Output the (X, Y) coordinate of the center of the cell containing the given text.  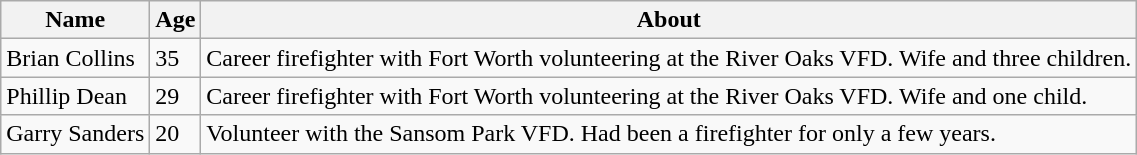
Career firefighter with Fort Worth volunteering at the River Oaks VFD. Wife and three children. (669, 58)
Garry Sanders (76, 134)
35 (176, 58)
Volunteer with the Sansom Park VFD. Had been a firefighter for only a few years. (669, 134)
20 (176, 134)
Name (76, 20)
About (669, 20)
Career firefighter with Fort Worth volunteering at the River Oaks VFD. Wife and one child. (669, 96)
Age (176, 20)
Phillip Dean (76, 96)
Brian Collins (76, 58)
29 (176, 96)
